Output the [X, Y] coordinate of the center of the cell containing the given text.  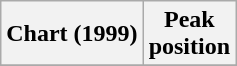
Peakposition [189, 34]
Chart (1999) [72, 34]
